Determine the [x, y] coordinate at the center of the cell enclosing the given text.  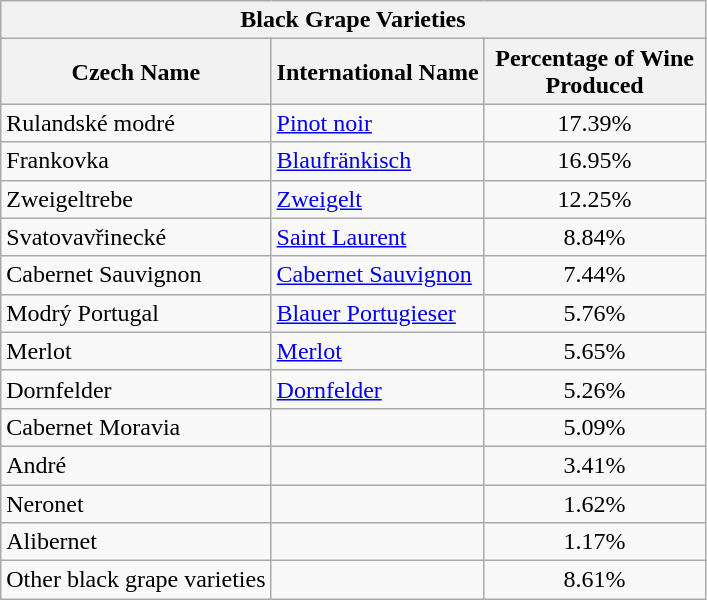
Blaufränkisch [378, 161]
8.84% [594, 237]
Neronet [136, 503]
Svatovavřinecké [136, 237]
8.61% [594, 580]
Czech Name [136, 72]
5.76% [594, 313]
5.26% [594, 389]
Zweigeltrebe [136, 199]
3.41% [594, 465]
17.39% [594, 123]
Saint Laurent [378, 237]
Percentage of Wine Produced [594, 72]
16.95% [594, 161]
Black Grape Varieties [353, 20]
Rulandské modré [136, 123]
5.65% [594, 351]
Other black grape varieties [136, 580]
12.25% [594, 199]
Blauer Portugieser [378, 313]
André [136, 465]
Cabernet Moravia [136, 427]
International Name [378, 72]
Zweigelt [378, 199]
5.09% [594, 427]
1.62% [594, 503]
Pinot noir [378, 123]
Frankovka [136, 161]
7.44% [594, 275]
1.17% [594, 542]
Modrý Portugal [136, 313]
Alibernet [136, 542]
